Extract the [X, Y] coordinate from the center of the cell holding the provided text.  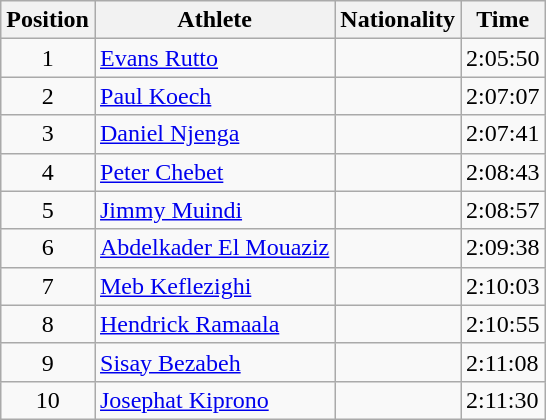
2:07:41 [503, 134]
2:10:55 [503, 324]
3 [48, 134]
2:07:07 [503, 96]
Evans Rutto [214, 58]
1 [48, 58]
Abdelkader El Mouaziz [214, 248]
2:11:30 [503, 400]
Position [48, 20]
2:05:50 [503, 58]
7 [48, 286]
Paul Koech [214, 96]
Peter Chebet [214, 172]
Jimmy Muindi [214, 210]
Time [503, 20]
2:08:43 [503, 172]
8 [48, 324]
4 [48, 172]
Daniel Njenga [214, 134]
2:09:38 [503, 248]
2:10:03 [503, 286]
Nationality [398, 20]
2:11:08 [503, 362]
2:08:57 [503, 210]
2 [48, 96]
Josephat Kiprono [214, 400]
6 [48, 248]
Hendrick Ramaala [214, 324]
10 [48, 400]
Athlete [214, 20]
Sisay Bezabeh [214, 362]
Meb Keflezighi [214, 286]
9 [48, 362]
5 [48, 210]
